From the cell containing the given text, extract its center point as [x, y] coordinate. 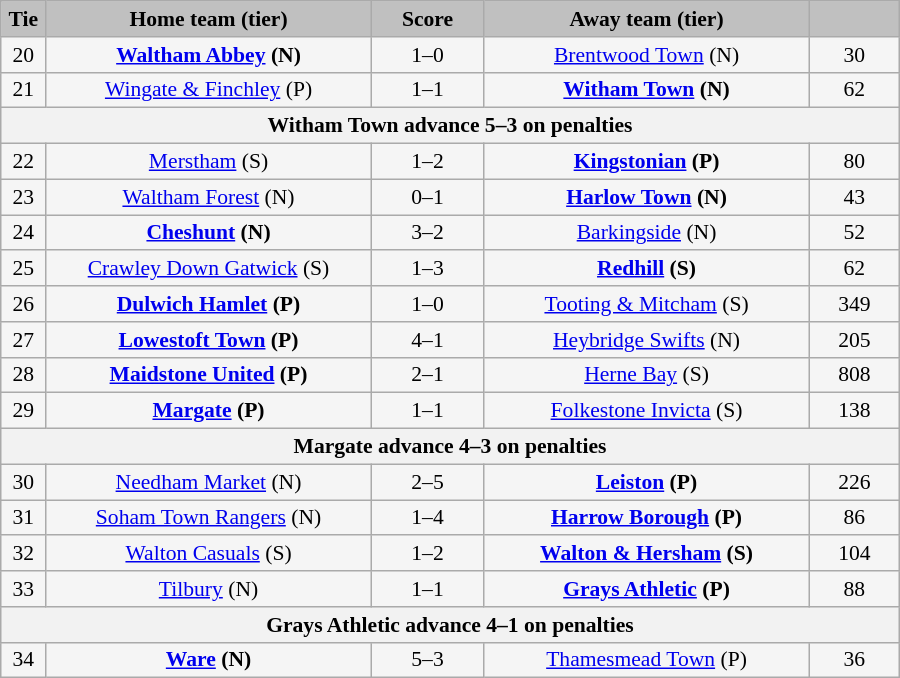
Grays Athletic (P) [647, 589]
22 [24, 162]
21 [24, 90]
Thamesmead Town (P) [647, 660]
Maidstone United (P) [209, 375]
Home team (tier) [209, 19]
Barkingside (N) [647, 233]
Waltham Abbey (N) [209, 55]
Dulwich Hamlet (P) [209, 304]
Folkestone Invicta (S) [647, 411]
32 [24, 554]
Walton & Hersham (S) [647, 554]
Cheshunt (N) [209, 233]
Crawley Down Gatwick (S) [209, 269]
88 [854, 589]
Tie [24, 19]
Waltham Forest (N) [209, 197]
Leiston (P) [647, 482]
26 [24, 304]
Tilbury (N) [209, 589]
80 [854, 162]
3–2 [427, 233]
27 [24, 340]
Harrow Borough (P) [647, 518]
Tooting & Mitcham (S) [647, 304]
5–3 [427, 660]
0–1 [427, 197]
25 [24, 269]
Kingstonian (P) [647, 162]
Grays Athletic advance 4–1 on penalties [450, 625]
4–1 [427, 340]
31 [24, 518]
34 [24, 660]
23 [24, 197]
Away team (tier) [647, 19]
36 [854, 660]
1–4 [427, 518]
Herne Bay (S) [647, 375]
2–5 [427, 482]
Needham Market (N) [209, 482]
226 [854, 482]
Wingate & Finchley (P) [209, 90]
20 [24, 55]
808 [854, 375]
349 [854, 304]
52 [854, 233]
Score [427, 19]
Merstham (S) [209, 162]
Witham Town (N) [647, 90]
Margate advance 4–3 on penalties [450, 447]
205 [854, 340]
Harlow Town (N) [647, 197]
Walton Casuals (S) [209, 554]
Ware (N) [209, 660]
Lowestoft Town (P) [209, 340]
104 [854, 554]
Brentwood Town (N) [647, 55]
Margate (P) [209, 411]
Witham Town advance 5–3 on penalties [450, 126]
29 [24, 411]
28 [24, 375]
Soham Town Rangers (N) [209, 518]
43 [854, 197]
Redhill (S) [647, 269]
24 [24, 233]
138 [854, 411]
86 [854, 518]
2–1 [427, 375]
Heybridge Swifts (N) [647, 340]
1–3 [427, 269]
33 [24, 589]
